Capture the cell that displays the provided text and extract its (X, Y) central coordinate. 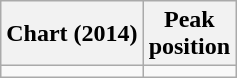
Chart (2014) (72, 34)
Peakposition (189, 34)
